Pinpoint the cell where the given text exists, returning its (x, y) midpoint coordinate. 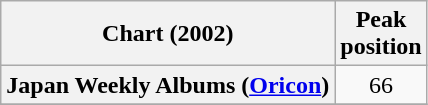
Peakposition (381, 34)
Chart (2002) (168, 34)
Japan Weekly Albums (Oricon) (168, 85)
66 (381, 85)
